Detect which cell encompasses the target text, then output its (X, Y) center coordinate. 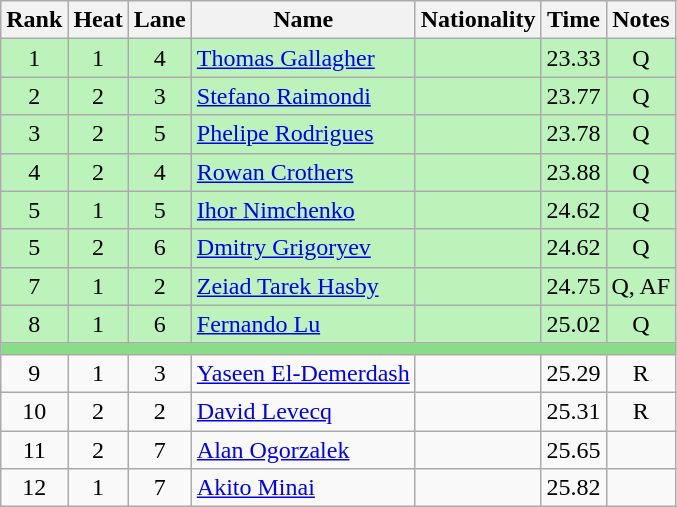
Yaseen El-Demerdash (303, 373)
Zeiad Tarek Hasby (303, 286)
Q, AF (641, 286)
Ihor Nimchenko (303, 210)
12 (34, 488)
Name (303, 20)
Lane (160, 20)
Thomas Gallagher (303, 58)
Phelipe Rodrigues (303, 134)
Alan Ogorzalek (303, 449)
Dmitry Grigoryev (303, 248)
23.33 (574, 58)
25.02 (574, 324)
9 (34, 373)
Rank (34, 20)
Heat (98, 20)
8 (34, 324)
23.88 (574, 172)
25.82 (574, 488)
Nationality (478, 20)
11 (34, 449)
25.65 (574, 449)
23.77 (574, 96)
24.75 (574, 286)
Stefano Raimondi (303, 96)
Rowan Crothers (303, 172)
Notes (641, 20)
Time (574, 20)
25.31 (574, 411)
Fernando Lu (303, 324)
25.29 (574, 373)
10 (34, 411)
David Levecq (303, 411)
23.78 (574, 134)
Akito Minai (303, 488)
